Output the (X, Y) coordinate of the center of the cell containing the given text.  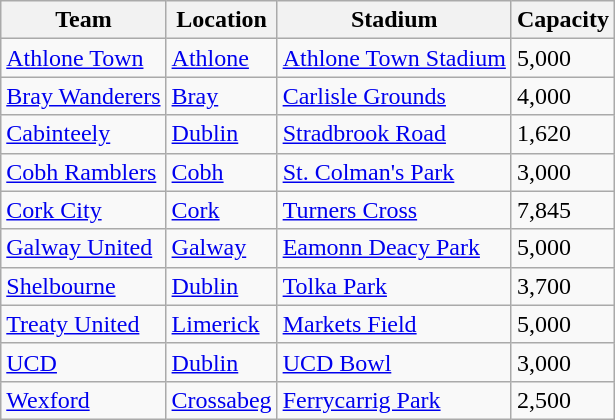
Stadium (394, 20)
UCD (84, 362)
Bray Wanderers (84, 96)
Bray (222, 96)
Athlone Town (84, 58)
2,500 (562, 400)
Turners Cross (394, 210)
Cobh (222, 172)
Limerick (222, 324)
Athlone (222, 58)
Capacity (562, 20)
Stradbrook Road (394, 134)
Cork City (84, 210)
UCD Bowl (394, 362)
St. Colman's Park (394, 172)
Eamonn Deacy Park (394, 248)
Wexford (84, 400)
1,620 (562, 134)
Cabinteely (84, 134)
Team (84, 20)
Location (222, 20)
Galway United (84, 248)
7,845 (562, 210)
Tolka Park (394, 286)
Markets Field (394, 324)
Galway (222, 248)
Ferrycarrig Park (394, 400)
Crossabeg (222, 400)
4,000 (562, 96)
Carlisle Grounds (394, 96)
Athlone Town Stadium (394, 58)
Cobh Ramblers (84, 172)
Cork (222, 210)
Shelbourne (84, 286)
Treaty United (84, 324)
3,700 (562, 286)
